From the cell containing the given text, extract its center point as (X, Y) coordinate. 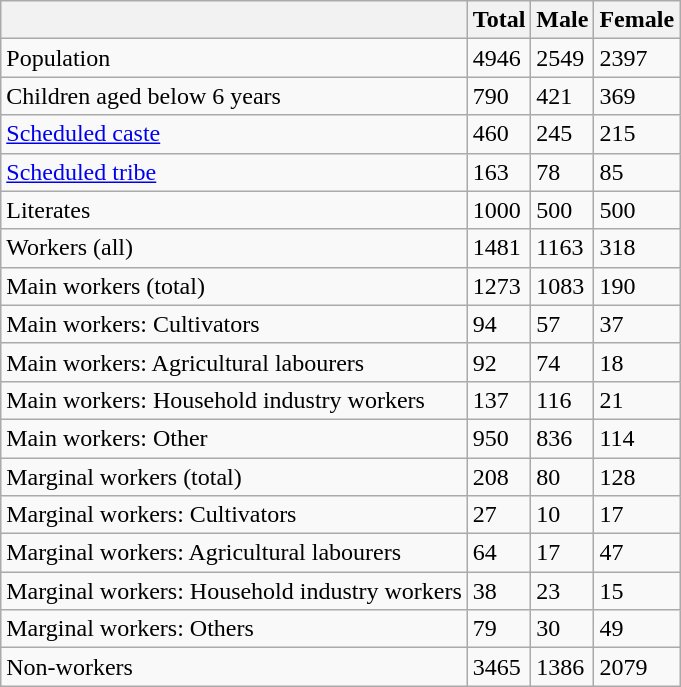
27 (499, 515)
30 (562, 629)
79 (499, 629)
245 (562, 134)
80 (562, 477)
1000 (499, 210)
Main workers: Other (234, 438)
49 (637, 629)
Marginal workers (total) (234, 477)
Literates (234, 210)
128 (637, 477)
Scheduled caste (234, 134)
1163 (562, 248)
23 (562, 591)
57 (562, 324)
208 (499, 477)
163 (499, 172)
116 (562, 400)
4946 (499, 58)
18 (637, 362)
460 (499, 134)
94 (499, 324)
15 (637, 591)
Main workers (total) (234, 286)
92 (499, 362)
Main workers: Household industry workers (234, 400)
215 (637, 134)
950 (499, 438)
421 (562, 96)
1386 (562, 667)
Main workers: Cultivators (234, 324)
Male (562, 20)
2079 (637, 667)
38 (499, 591)
137 (499, 400)
78 (562, 172)
Non-workers (234, 667)
85 (637, 172)
Marginal workers: Agricultural labourers (234, 553)
Marginal workers: Cultivators (234, 515)
Female (637, 20)
1481 (499, 248)
64 (499, 553)
Marginal workers: Household industry workers (234, 591)
3465 (499, 667)
190 (637, 286)
Population (234, 58)
836 (562, 438)
318 (637, 248)
37 (637, 324)
Scheduled tribe (234, 172)
1273 (499, 286)
47 (637, 553)
114 (637, 438)
2549 (562, 58)
Children aged below 6 years (234, 96)
21 (637, 400)
74 (562, 362)
2397 (637, 58)
Workers (all) (234, 248)
790 (499, 96)
369 (637, 96)
10 (562, 515)
Total (499, 20)
1083 (562, 286)
Main workers: Agricultural labourers (234, 362)
Marginal workers: Others (234, 629)
